Capture the cell that displays the provided text and extract its (X, Y) central coordinate. 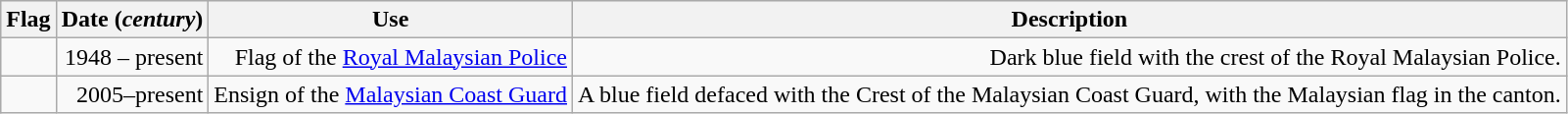
Flag of the Royal Malaysian Police (391, 57)
Use (391, 20)
1948 – present (132, 57)
Description (1069, 20)
Ensign of the Malaysian Coast Guard (391, 94)
Date (century) (132, 20)
Flag (28, 20)
A blue field defaced with the Crest of the Malaysian Coast Guard, with the Malaysian flag in the canton. (1069, 94)
2005–present (132, 94)
Dark blue field with the crest of the Royal Malaysian Police. (1069, 57)
